From the cell containing the given text, extract its center point as [x, y] coordinate. 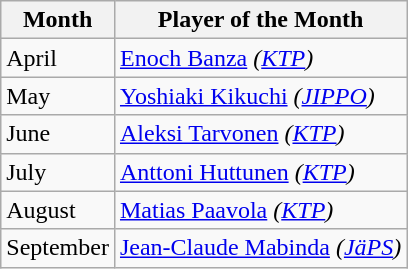
Anttoni Huttunen (KTP) [260, 172]
Yoshiaki Kikuchi (JIPPO) [260, 96]
Matias Paavola (KTP) [260, 210]
Enoch Banza (KTP) [260, 58]
Jean-Claude Mabinda (JäPS) [260, 248]
September [58, 248]
April [58, 58]
May [58, 96]
Month [58, 20]
Player of the Month [260, 20]
June [58, 134]
July [58, 172]
Aleksi Tarvonen (KTP) [260, 134]
August [58, 210]
